From the cell containing the given text, extract its center point as [x, y] coordinate. 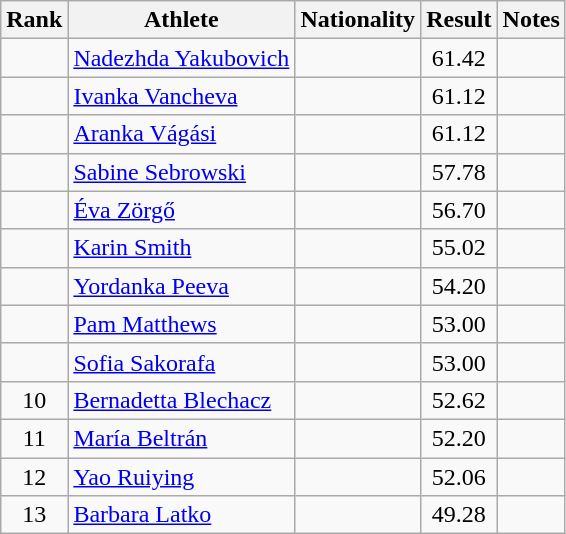
Pam Matthews [182, 324]
Nadezhda Yakubovich [182, 58]
52.20 [459, 438]
Notes [531, 20]
Aranka Vágási [182, 134]
54.20 [459, 286]
Sofia Sakorafa [182, 362]
55.02 [459, 248]
Karin Smith [182, 248]
Yao Ruiying [182, 477]
Result [459, 20]
Barbara Latko [182, 515]
57.78 [459, 172]
12 [34, 477]
49.28 [459, 515]
Éva Zörgő [182, 210]
Ivanka Vancheva [182, 96]
61.42 [459, 58]
52.62 [459, 400]
10 [34, 400]
56.70 [459, 210]
11 [34, 438]
Yordanka Peeva [182, 286]
13 [34, 515]
52.06 [459, 477]
Rank [34, 20]
Athlete [182, 20]
Nationality [358, 20]
Bernadetta Blechacz [182, 400]
Sabine Sebrowski [182, 172]
María Beltrán [182, 438]
